From the cell containing the given text, extract its center point as (x, y) coordinate. 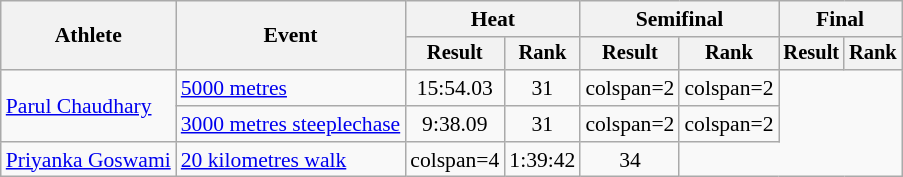
3000 metres steeplechase (291, 124)
Athlete (88, 36)
Heat (492, 19)
Semifinal (679, 19)
5000 metres (291, 88)
Parul Chaudhary (88, 106)
Event (291, 36)
9:38.09 (454, 124)
Final (840, 19)
15:54.03 (454, 88)
